Extract the (X, Y) coordinate from the center of the cell holding the provided text.  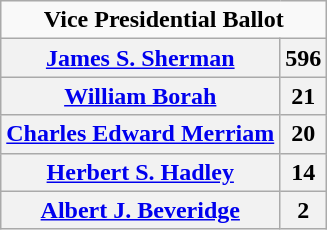
20 (304, 134)
Albert J. Beveridge (140, 210)
596 (304, 58)
21 (304, 96)
James S. Sherman (140, 58)
14 (304, 172)
Charles Edward Merriam (140, 134)
Herbert S. Hadley (140, 172)
2 (304, 210)
William Borah (140, 96)
Vice Presidential Ballot (164, 20)
